From the cell containing the given text, extract its center point as [x, y] coordinate. 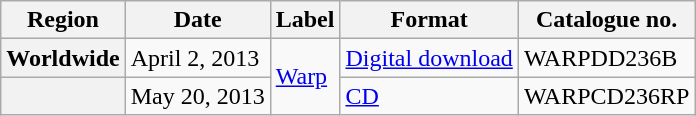
Worldwide [63, 58]
Digital download [429, 58]
WARPDD236B [606, 58]
Catalogue no. [606, 20]
Label [305, 20]
Warp [305, 77]
Date [198, 20]
CD [429, 96]
Region [63, 20]
April 2, 2013 [198, 58]
May 20, 2013 [198, 96]
WARPCD236RP [606, 96]
Format [429, 20]
